Capture the cell that displays the provided text and extract its (x, y) central coordinate. 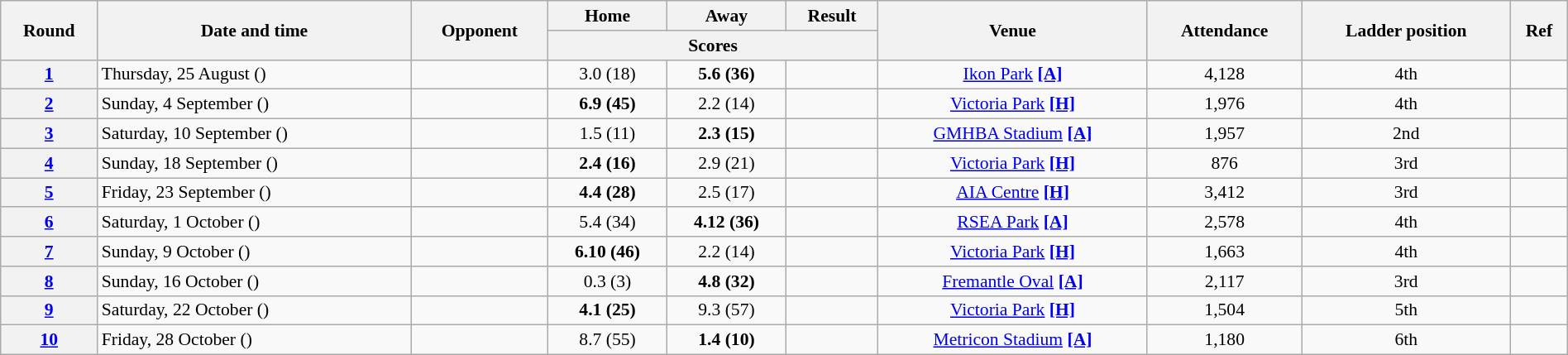
1,663 (1224, 252)
10 (50, 340)
Date and time (255, 30)
7 (50, 252)
1,504 (1224, 310)
1.4 (10) (726, 340)
8.7 (55) (608, 340)
1,976 (1224, 104)
2.4 (16) (608, 163)
Metricon Stadium [A] (1013, 340)
4.8 (32) (726, 281)
6th (1406, 340)
5th (1406, 310)
Home (608, 16)
AIA Centre [H] (1013, 193)
3.0 (18) (608, 74)
9.3 (57) (726, 310)
2,117 (1224, 281)
5.4 (34) (608, 223)
Attendance (1224, 30)
Result (832, 16)
2nd (1406, 134)
2.5 (17) (726, 193)
5.6 (36) (726, 74)
4.1 (25) (608, 310)
4,128 (1224, 74)
Fremantle Oval [A] (1013, 281)
1,180 (1224, 340)
Opponent (480, 30)
1,957 (1224, 134)
1 (50, 74)
2.3 (15) (726, 134)
Round (50, 30)
2.9 (21) (726, 163)
2 (50, 104)
4.12 (36) (726, 223)
4.4 (28) (608, 193)
Venue (1013, 30)
RSEA Park [A] (1013, 223)
9 (50, 310)
Saturday, 1 October () (255, 223)
Friday, 28 October () (255, 340)
Saturday, 22 October () (255, 310)
Sunday, 9 October () (255, 252)
Ikon Park [A] (1013, 74)
Saturday, 10 September () (255, 134)
6.9 (45) (608, 104)
GMHBA Stadium [A] (1013, 134)
Ref (1540, 30)
Sunday, 4 September () (255, 104)
2,578 (1224, 223)
3 (50, 134)
6 (50, 223)
4 (50, 163)
8 (50, 281)
5 (50, 193)
3,412 (1224, 193)
Ladder position (1406, 30)
Thursday, 25 August () (255, 74)
Away (726, 16)
0.3 (3) (608, 281)
6.10 (46) (608, 252)
Sunday, 16 October () (255, 281)
Friday, 23 September () (255, 193)
1.5 (11) (608, 134)
Sunday, 18 September () (255, 163)
Scores (713, 46)
876 (1224, 163)
